Return [X, Y] of the center of cell containing provided text 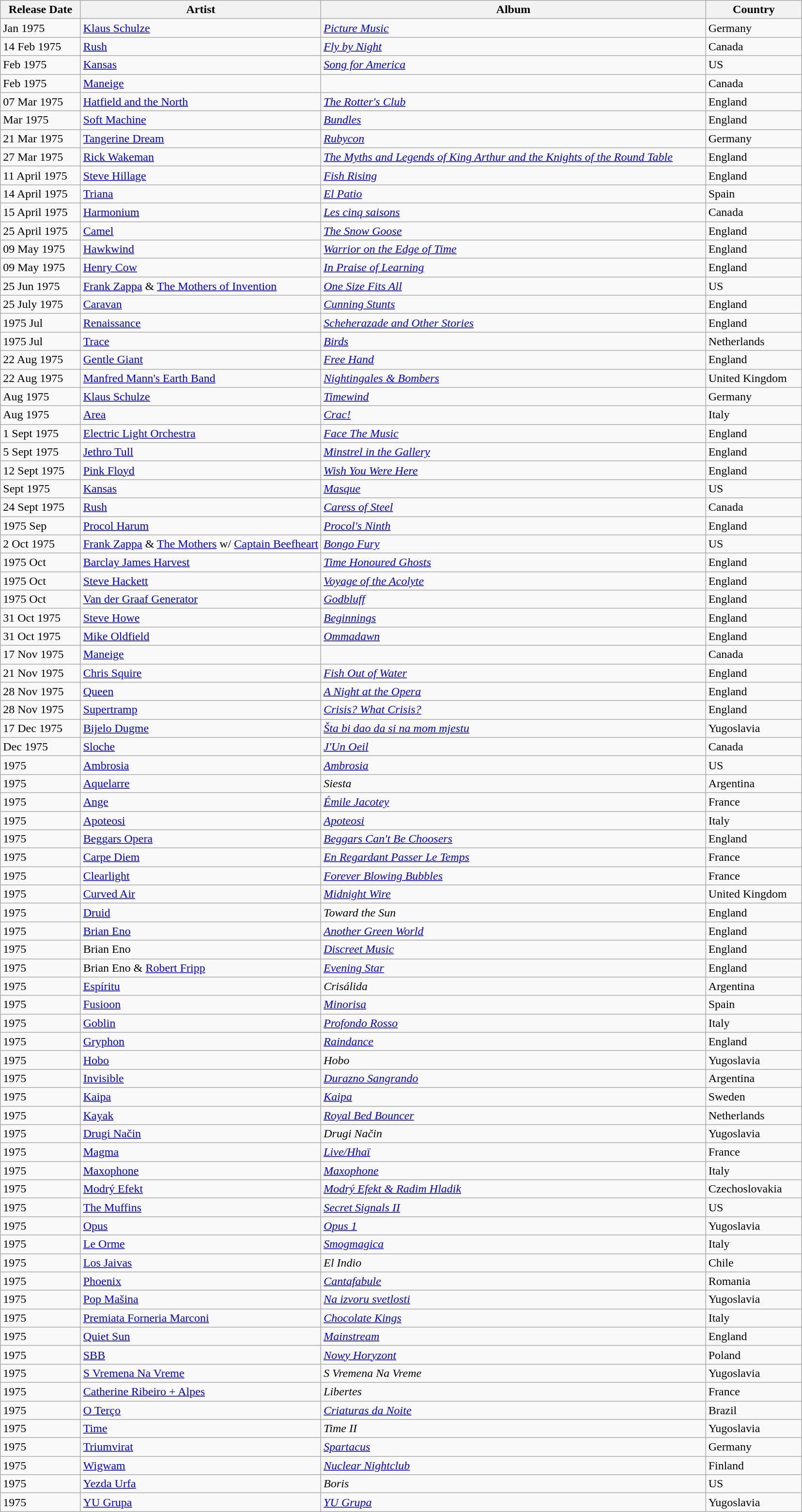
Émile Jacotey [513, 802]
Soft Machine [200, 120]
Boris [513, 1484]
Magma [200, 1152]
O Terço [200, 1410]
Time Honoured Ghosts [513, 563]
Druid [200, 913]
1 Sept 1975 [41, 433]
Area [200, 415]
15 April 1975 [41, 212]
Crisálida [513, 986]
2 Oct 1975 [41, 544]
Modrý Efekt & Radim Hladik [513, 1189]
Phoenix [200, 1281]
Gentle Giant [200, 360]
Pink Floyd [200, 470]
Invisible [200, 1078]
Czechoslovakia [754, 1189]
Goblin [200, 1023]
Steve Hillage [200, 175]
Les cinq saisons [513, 212]
Hatfield and the North [200, 102]
Wigwam [200, 1466]
Procol's Ninth [513, 525]
Na izvoru svetlosti [513, 1299]
Electric Light Orchestra [200, 433]
Profondo Rosso [513, 1023]
Premiata Forneria Marconi [200, 1318]
Sloche [200, 747]
Caravan [200, 305]
Time II [513, 1429]
Picture Music [513, 28]
Masque [513, 489]
Fly by Night [513, 46]
Queen [200, 691]
The Rotter's Club [513, 102]
14 April 1975 [41, 194]
Mar 1975 [41, 120]
Triana [200, 194]
Espíritu [200, 986]
Camel [200, 231]
The Muffins [200, 1207]
21 Nov 1975 [41, 673]
Hawkwind [200, 249]
Clearlight [200, 876]
Mike Oldfield [200, 636]
Mainstream [513, 1336]
Pop Mašina [200, 1299]
Modrý Efekt [200, 1189]
Curved Air [200, 894]
Forever Blowing Bubbles [513, 876]
Ommadawn [513, 636]
Country [754, 10]
Steve Howe [200, 618]
Van der Graaf Generator [200, 599]
Godbluff [513, 599]
Chris Squire [200, 673]
Birds [513, 341]
Beginnings [513, 618]
Minstrel in the Gallery [513, 452]
Opus 1 [513, 1226]
Šta bi dao da si na mom mjestu [513, 728]
25 Jun 1975 [41, 286]
Time [200, 1429]
Face The Music [513, 433]
Gryphon [200, 1041]
Fusioon [200, 1005]
Raindance [513, 1041]
Libertes [513, 1391]
11 April 1975 [41, 175]
SBB [200, 1355]
Renaissance [200, 323]
Finland [754, 1466]
Le Orme [200, 1244]
Opus [200, 1226]
24 Sept 1975 [41, 507]
Steve Hackett [200, 581]
Ange [200, 802]
Frank Zappa & The Mothers w/ Captain Beefheart [200, 544]
A Night at the Opera [513, 691]
The Myths and Legends of King Arthur and the Knights of the Round Table [513, 157]
Procol Harum [200, 525]
En Regardant Passer Le Temps [513, 857]
Bijelo Dugme [200, 728]
Secret Signals II [513, 1207]
Rick Wakeman [200, 157]
Toward the Sun [513, 913]
Carpe Diem [200, 857]
Free Hand [513, 360]
Another Green World [513, 931]
Aquelarre [200, 783]
Manfred Mann's Earth Band [200, 378]
17 Nov 1975 [41, 655]
25 July 1975 [41, 305]
Artist [200, 10]
Spartacus [513, 1447]
Criaturas da Noite [513, 1410]
Bundles [513, 120]
14 Feb 1975 [41, 46]
Jethro Tull [200, 452]
Nowy Horyzont [513, 1355]
Barclay James Harvest [200, 563]
El Indio [513, 1263]
Album [513, 10]
Siesta [513, 783]
Crac! [513, 415]
Voyage of the Acolyte [513, 581]
Live/Hhaï [513, 1152]
Beggars Opera [200, 839]
Kayak [200, 1115]
Brazil [754, 1410]
Poland [754, 1355]
17 Dec 1975 [41, 728]
Yezda Urfa [200, 1484]
Minorisa [513, 1005]
Triumvirat [200, 1447]
Catherine Ribeiro + Alpes [200, 1391]
Beggars Can't Be Choosers [513, 839]
Harmonium [200, 212]
Discreet Music [513, 949]
Romania [754, 1281]
Frank Zappa & The Mothers of Invention [200, 286]
Tangerine Dream [200, 138]
Caress of Steel [513, 507]
Scheherazade and Other Stories [513, 323]
Smogmagica [513, 1244]
Midnight Wire [513, 894]
Durazno Sangrando [513, 1078]
Release Date [41, 10]
J'Un Oeil [513, 747]
The Snow Goose [513, 231]
Nightingales & Bombers [513, 378]
Warrior on the Edge of Time [513, 249]
Chile [754, 1263]
Royal Bed Bouncer [513, 1115]
21 Mar 1975 [41, 138]
Henry Cow [200, 268]
Supertramp [200, 710]
Cantafabule [513, 1281]
Quiet Sun [200, 1336]
Dec 1975 [41, 747]
Trace [200, 341]
Sept 1975 [41, 489]
Timewind [513, 397]
Crisis? What Crisis? [513, 710]
5 Sept 1975 [41, 452]
Song for America [513, 65]
Bongo Fury [513, 544]
Chocolate Kings [513, 1318]
Cunning Stunts [513, 305]
Nuclear Nightclub [513, 1466]
Fish Rising [513, 175]
In Praise of Learning [513, 268]
Fish Out of Water [513, 673]
Los Jaivas [200, 1263]
Evening Star [513, 968]
One Size Fits All [513, 286]
Sweden [754, 1097]
El Patio [513, 194]
07 Mar 1975 [41, 102]
Rubycon [513, 138]
12 Sept 1975 [41, 470]
25 April 1975 [41, 231]
Jan 1975 [41, 28]
27 Mar 1975 [41, 157]
Brian Eno & Robert Fripp [200, 968]
Wish You Were Here [513, 470]
1975 Sep [41, 525]
